Capture the cell that displays the provided text and extract its (x, y) central coordinate. 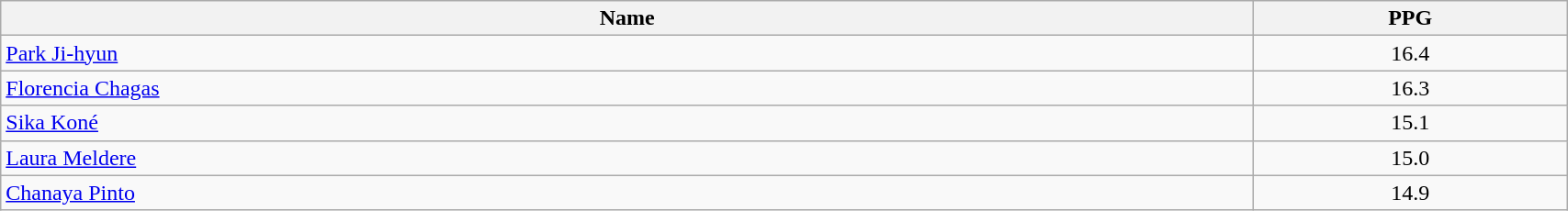
15.0 (1411, 158)
15.1 (1411, 123)
Sika Koné (627, 123)
Chanaya Pinto (627, 193)
PPG (1411, 18)
Florencia Chagas (627, 88)
14.9 (1411, 193)
Name (627, 18)
Park Ji-hyun (627, 53)
16.4 (1411, 53)
Laura Meldere (627, 158)
16.3 (1411, 88)
